For the text-containing cell, return its midpoint in [x, y] coordinate format. 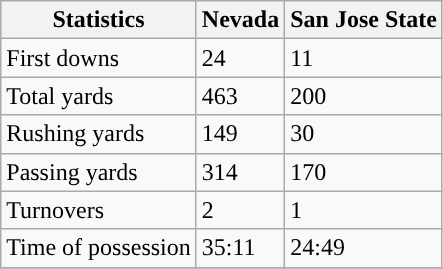
San Jose State [364, 20]
314 [240, 172]
200 [364, 96]
463 [240, 96]
24:49 [364, 248]
170 [364, 172]
2 [240, 210]
35:11 [240, 248]
Rushing yards [99, 134]
1 [364, 210]
149 [240, 134]
Statistics [99, 20]
Total yards [99, 96]
24 [240, 58]
30 [364, 134]
First downs [99, 58]
Passing yards [99, 172]
11 [364, 58]
Turnovers [99, 210]
Nevada [240, 20]
Time of possession [99, 248]
